Pinpoint the cell where the given text exists, returning its (x, y) midpoint coordinate. 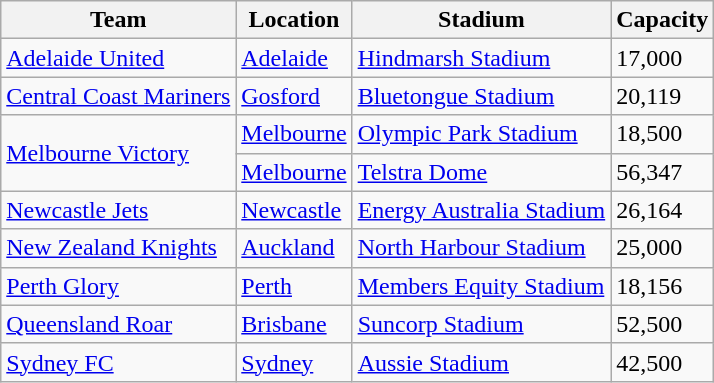
42,500 (662, 362)
Adelaide United (118, 58)
17,000 (662, 58)
25,000 (662, 248)
18,500 (662, 134)
Energy Australia Stadium (482, 210)
18,156 (662, 286)
Sydney (294, 362)
Olympic Park Stadium (482, 134)
Brisbane (294, 324)
Auckland (294, 248)
26,164 (662, 210)
Newcastle Jets (118, 210)
Perth (294, 286)
Location (294, 20)
Gosford (294, 96)
Perth Glory (118, 286)
Sydney FC (118, 362)
Capacity (662, 20)
Queensland Roar (118, 324)
Hindmarsh Stadium (482, 58)
Suncorp Stadium (482, 324)
Newcastle (294, 210)
Adelaide (294, 58)
Central Coast Mariners (118, 96)
Members Equity Stadium (482, 286)
Telstra Dome (482, 172)
56,347 (662, 172)
North Harbour Stadium (482, 248)
New Zealand Knights (118, 248)
Melbourne Victory (118, 153)
52,500 (662, 324)
20,119 (662, 96)
Team (118, 20)
Bluetongue Stadium (482, 96)
Stadium (482, 20)
Aussie Stadium (482, 362)
